Return the (x, y) coordinate for the center point of the cell that contains the specified text.  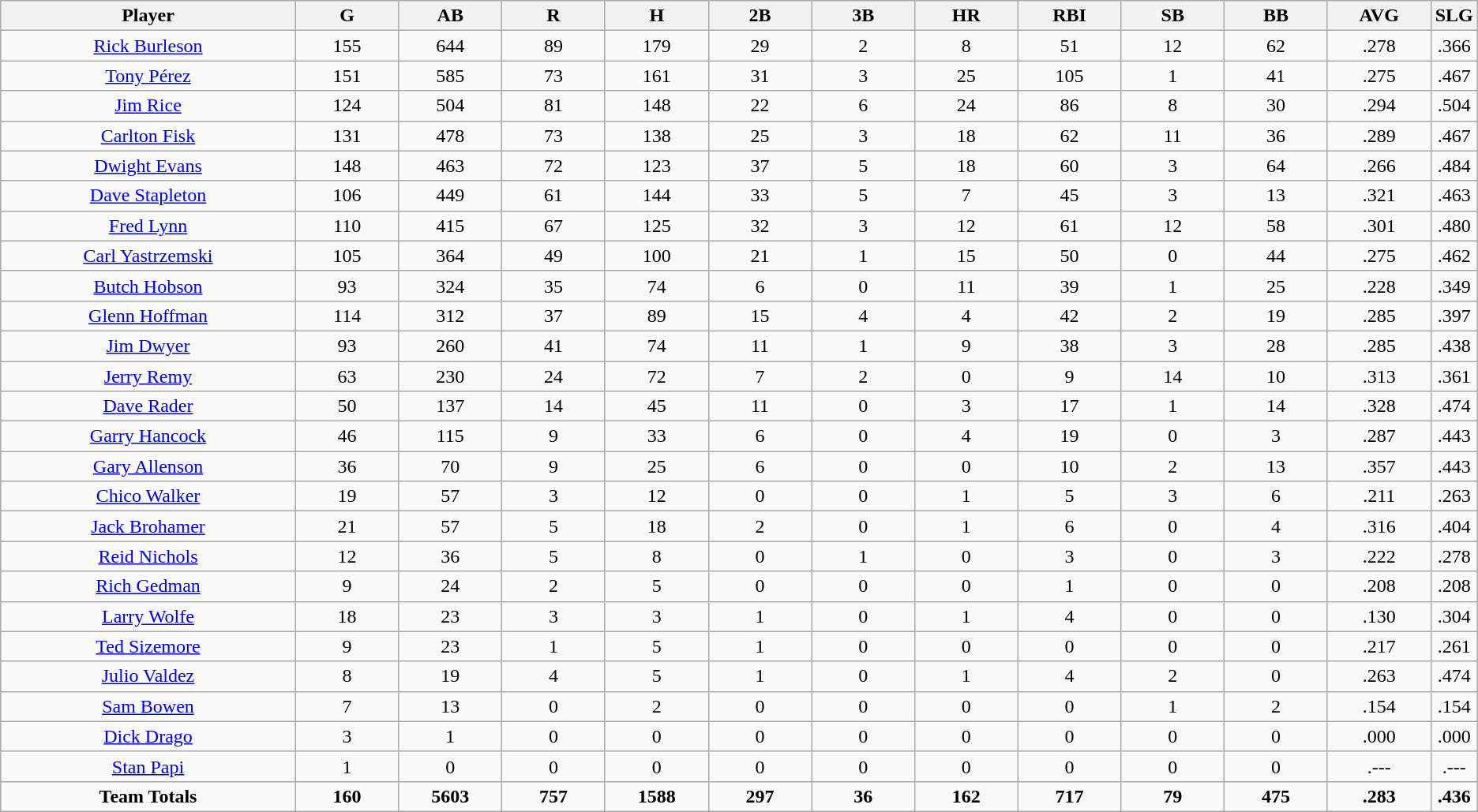
H (657, 16)
Player (148, 16)
42 (1069, 316)
297 (760, 796)
.397 (1454, 316)
SLG (1454, 16)
63 (347, 376)
31 (760, 76)
.211 (1379, 496)
60 (1069, 166)
AVG (1379, 16)
Butch Hobson (148, 286)
Chico Walker (148, 496)
644 (450, 46)
BB (1276, 16)
125 (657, 226)
Jerry Remy (148, 376)
.301 (1379, 226)
415 (450, 226)
151 (347, 76)
Reid Nichols (148, 556)
757 (554, 796)
504 (450, 106)
.463 (1454, 196)
138 (657, 136)
Jim Dwyer (148, 346)
70 (450, 466)
Gary Allenson (148, 466)
86 (1069, 106)
1588 (657, 796)
HR (966, 16)
Ted Sizemore (148, 646)
29 (760, 46)
79 (1173, 796)
Carlton Fisk (148, 136)
22 (760, 106)
46 (347, 436)
.228 (1379, 286)
.349 (1454, 286)
.313 (1379, 376)
106 (347, 196)
.287 (1379, 436)
39 (1069, 286)
.357 (1379, 466)
RBI (1069, 16)
.321 (1379, 196)
Dave Stapleton (148, 196)
364 (450, 256)
49 (554, 256)
3B (864, 16)
.328 (1379, 406)
Glenn Hoffman (148, 316)
58 (1276, 226)
110 (347, 226)
115 (450, 436)
Larry Wolfe (148, 616)
160 (347, 796)
Dick Drago (148, 736)
Julio Valdez (148, 676)
.261 (1454, 646)
Team Totals (148, 796)
463 (450, 166)
.222 (1379, 556)
Sam Bowen (148, 706)
137 (450, 406)
100 (657, 256)
R (554, 16)
449 (450, 196)
162 (966, 796)
.436 (1454, 796)
324 (450, 286)
17 (1069, 406)
Tony Pérez (148, 76)
155 (347, 46)
.504 (1454, 106)
67 (554, 226)
Dave Rader (148, 406)
260 (450, 346)
.361 (1454, 376)
230 (450, 376)
.316 (1379, 526)
.294 (1379, 106)
28 (1276, 346)
Jim Rice (148, 106)
114 (347, 316)
.217 (1379, 646)
123 (657, 166)
.130 (1379, 616)
161 (657, 76)
51 (1069, 46)
AB (450, 16)
.480 (1454, 226)
.462 (1454, 256)
312 (450, 316)
Garry Hancock (148, 436)
81 (554, 106)
.289 (1379, 136)
144 (657, 196)
.404 (1454, 526)
.438 (1454, 346)
.484 (1454, 166)
32 (760, 226)
SB (1173, 16)
585 (450, 76)
Carl Yastrzemski (148, 256)
.366 (1454, 46)
Jack Brohamer (148, 526)
124 (347, 106)
Stan Papi (148, 766)
35 (554, 286)
475 (1276, 796)
5603 (450, 796)
38 (1069, 346)
.266 (1379, 166)
131 (347, 136)
Dwight Evans (148, 166)
Rick Burleson (148, 46)
2B (760, 16)
179 (657, 46)
478 (450, 136)
.304 (1454, 616)
Rich Gedman (148, 586)
30 (1276, 106)
Fred Lynn (148, 226)
64 (1276, 166)
.283 (1379, 796)
44 (1276, 256)
717 (1069, 796)
G (347, 16)
